Search for the cell housing the specified text and yield its [X, Y] center coordinate. 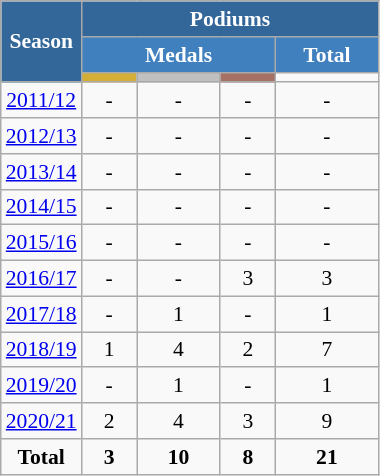
10 [178, 457]
Season [42, 42]
2013/14 [42, 172]
2019/20 [42, 386]
Medals [179, 55]
8 [248, 457]
2015/16 [42, 243]
7 [326, 350]
2020/21 [42, 421]
2011/12 [42, 101]
2018/19 [42, 350]
9 [326, 421]
2012/13 [42, 136]
2017/18 [42, 314]
21 [326, 457]
2016/17 [42, 279]
Podiums [230, 19]
2014/15 [42, 207]
